Determine the [x, y] coordinate at the center of the cell enclosing the given text.  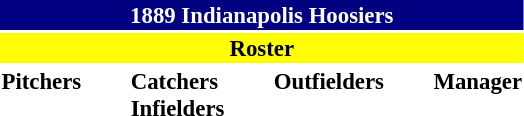
1889 Indianapolis Hoosiers [262, 15]
Roster [262, 48]
